Determine the (x, y) coordinate at the center of the cell enclosing the given text.  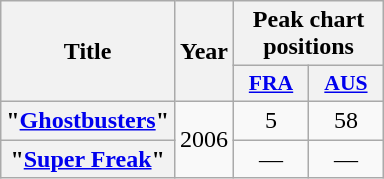
AUS (346, 84)
FRA (272, 84)
"Super Freak" (88, 159)
"Ghostbusters" (88, 120)
5 (272, 120)
58 (346, 120)
Year (204, 52)
Title (88, 52)
2006 (204, 139)
Peak chart positions (309, 34)
